Identify which cell holds the provided text, then report its (X, Y) central coordinate. 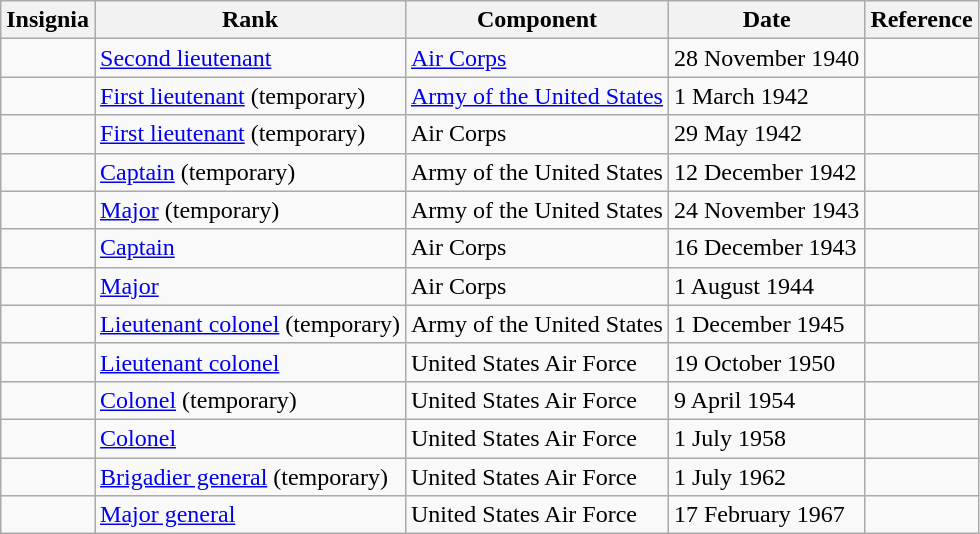
12 December 1942 (766, 172)
Component (536, 20)
28 November 1940 (766, 58)
24 November 1943 (766, 210)
Second lieutenant (250, 58)
1 August 1944 (766, 286)
1 July 1958 (766, 438)
1 December 1945 (766, 324)
Major (temporary) (250, 210)
Captain (temporary) (250, 172)
Major general (250, 515)
Major (250, 286)
Date (766, 20)
19 October 1950 (766, 362)
29 May 1942 (766, 134)
16 December 1943 (766, 248)
Brigadier general (temporary) (250, 477)
Colonel (250, 438)
Colonel (temporary) (250, 400)
Insignia (48, 20)
17 February 1967 (766, 515)
Reference (922, 20)
Captain (250, 248)
Rank (250, 20)
1 March 1942 (766, 96)
9 April 1954 (766, 400)
1 July 1962 (766, 477)
Lieutenant colonel (250, 362)
Lieutenant colonel (temporary) (250, 324)
